Detect which cell encompasses the target text, then output its [x, y] center coordinate. 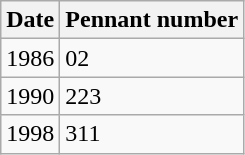
311 [152, 134]
Date [30, 20]
Pennant number [152, 20]
1998 [30, 134]
1986 [30, 58]
223 [152, 96]
1990 [30, 96]
02 [152, 58]
